Pinpoint the cell where the given text exists, returning its (x, y) midpoint coordinate. 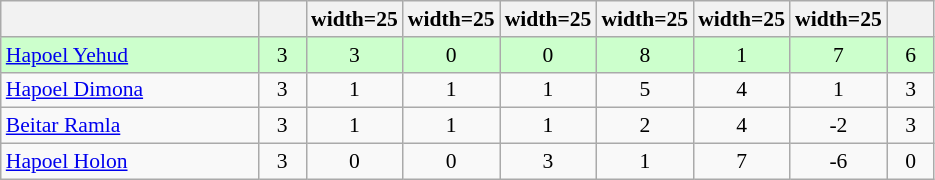
-6 (838, 162)
-2 (838, 126)
2 (644, 126)
Hapoel Dimona (130, 90)
8 (644, 55)
5 (644, 90)
Hapoel Yehud (130, 55)
Beitar Ramla (130, 126)
6 (911, 55)
Hapoel Holon (130, 162)
